Search for the cell housing the specified text and yield its (X, Y) center coordinate. 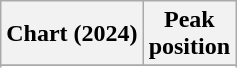
Chart (2024) (72, 34)
Peakposition (189, 34)
